Capture the cell that displays the provided text and extract its (x, y) central coordinate. 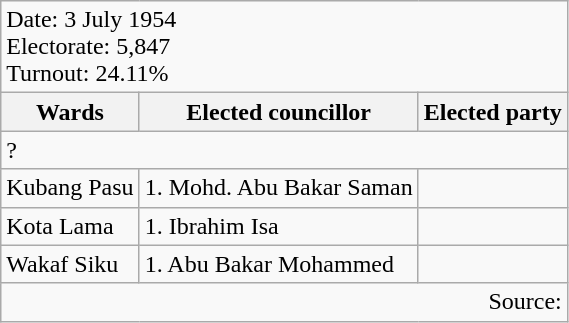
Wards (70, 112)
Kota Lama (70, 226)
? (284, 150)
Source: (284, 302)
Date: 3 July 1954Electorate: 5,847 Turnout: 24.11% (284, 47)
1. Abu Bakar Mohammed (278, 264)
Elected councillor (278, 112)
1. Ibrahim Isa (278, 226)
Elected party (492, 112)
1. Mohd. Abu Bakar Saman (278, 188)
Wakaf Siku (70, 264)
Kubang Pasu (70, 188)
